Capture the cell that displays the provided text and extract its [X, Y] central coordinate. 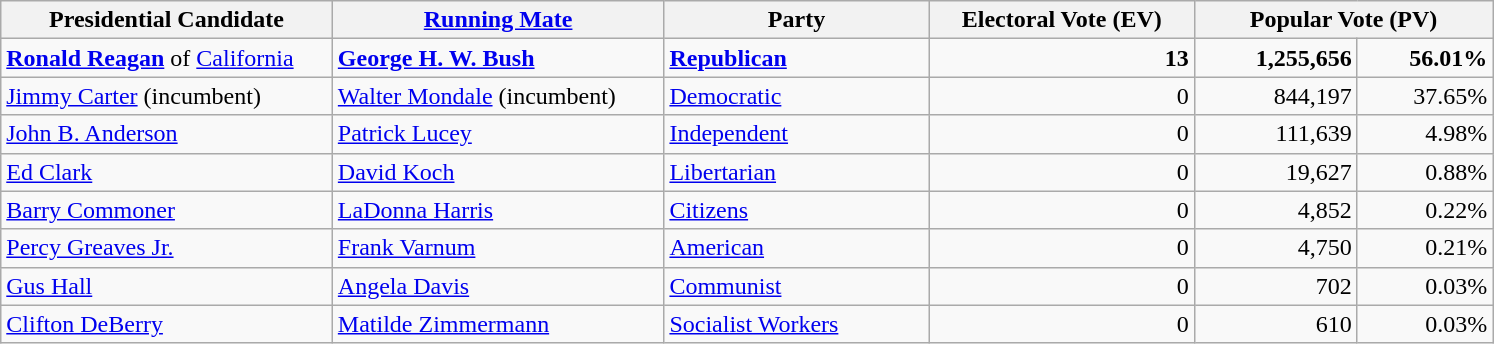
19,627 [1276, 172]
Jimmy Carter (incumbent) [167, 96]
Barry Commoner [167, 210]
111,639 [1276, 134]
Independent [796, 134]
0.21% [1425, 248]
LaDonna Harris [498, 210]
Angela Davis [498, 286]
1,255,656 [1276, 58]
David Koch [498, 172]
Walter Mondale (incumbent) [498, 96]
0.88% [1425, 172]
13 [1062, 58]
4,852 [1276, 210]
Clifton DeBerry [167, 324]
Gus Hall [167, 286]
56.01% [1425, 58]
Electoral Vote (EV) [1062, 20]
George H. W. Bush [498, 58]
610 [1276, 324]
702 [1276, 286]
0.22% [1425, 210]
Party [796, 20]
Frank Varnum [498, 248]
4,750 [1276, 248]
Republican [796, 58]
Ed Clark [167, 172]
Presidential Candidate [167, 20]
844,197 [1276, 96]
4.98% [1425, 134]
Matilde Zimmermann [498, 324]
John B. Anderson [167, 134]
Libertarian [796, 172]
Socialist Workers [796, 324]
Running Mate [498, 20]
37.65% [1425, 96]
Ronald Reagan of California [167, 58]
Popular Vote (PV) [1343, 20]
Citizens [796, 210]
Patrick Lucey [498, 134]
Democratic [796, 96]
Percy Greaves Jr. [167, 248]
American [796, 248]
Communist [796, 286]
